Detect which cell encompasses the target text, then output its [x, y] center coordinate. 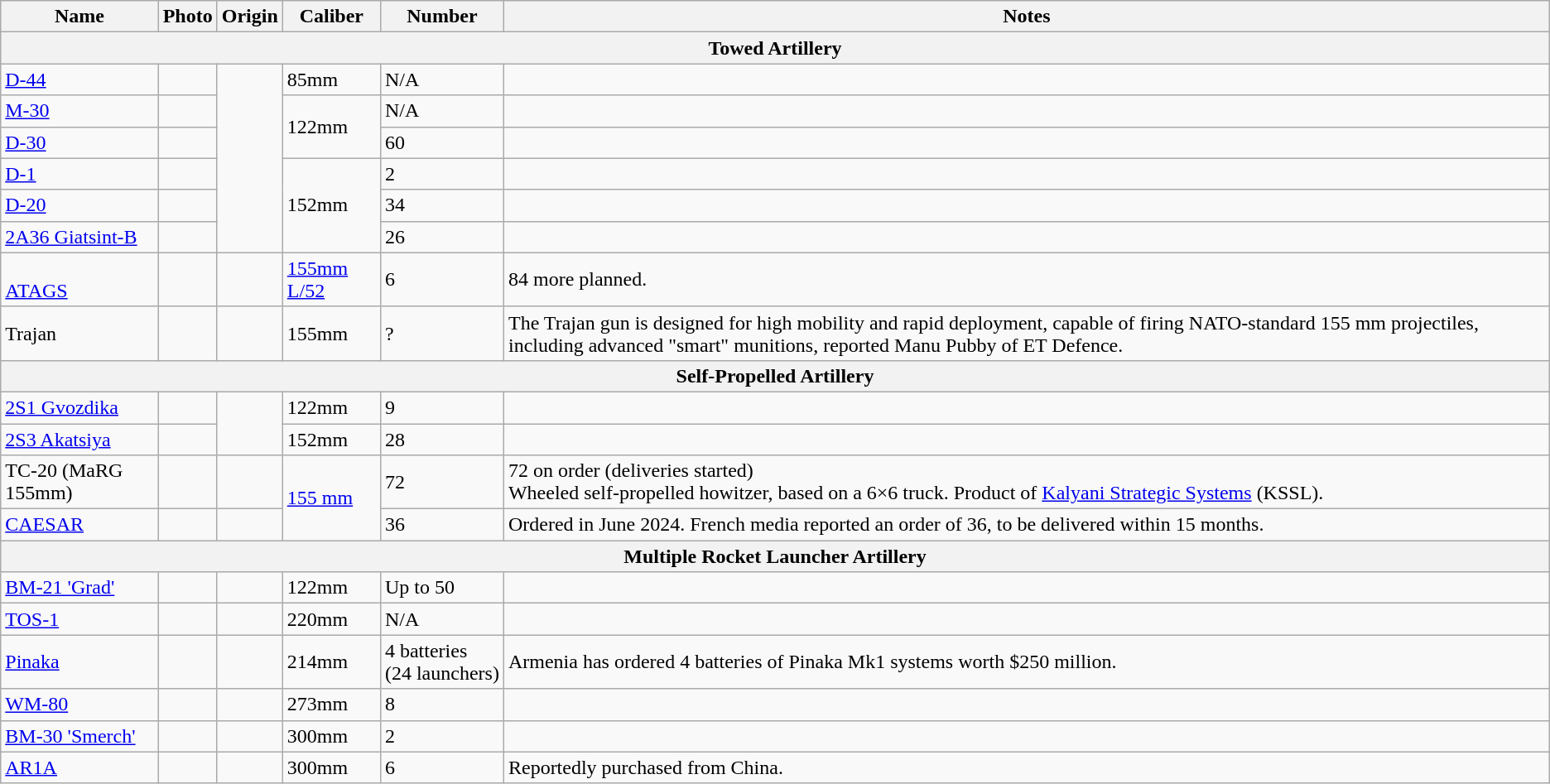
Pinaka [79, 662]
Multiple Rocket Launcher Artillery [775, 556]
Caliber [331, 17]
Self-Propelled Artillery [775, 376]
Photo [187, 17]
4 batteries(24 launchers) [442, 662]
72 on order (deliveries started)Wheeled self-propelled howitzer, based on a 6×6 truck. Product of Kalyani Strategic Systems (KSSL). [1027, 482]
155mm L/52 [331, 280]
36 [442, 525]
214mm [331, 662]
WM-80 [79, 705]
9 [442, 407]
85mm [331, 79]
? [442, 333]
72 [442, 482]
Origin [250, 17]
273mm [331, 705]
34 [442, 205]
D-20 [79, 205]
Reportedly purchased from China. [1027, 767]
Notes [1027, 17]
Ordered in June 2024. French media reported an order of 36, to be delivered within 15 months. [1027, 525]
220mm [331, 619]
TOS-1 [79, 619]
2A36 Giatsint-B [79, 237]
ATAGS [79, 280]
CAESAR [79, 525]
155 mm [331, 498]
Name [79, 17]
Up to 50 [442, 588]
D-1 [79, 174]
28 [442, 440]
26 [442, 237]
Number [442, 17]
D-30 [79, 142]
BM-30 'Smerch' [79, 736]
84 more planned. [1027, 280]
BM-21 'Grad' [79, 588]
8 [442, 705]
TC-20 (MaRG 155mm) [79, 482]
60 [442, 142]
Trajan [79, 333]
Towed Artillery [775, 48]
2S1 Gvozdika [79, 407]
M-30 [79, 111]
D-44 [79, 79]
2S3 Akatsiya [79, 440]
AR1A [79, 767]
155mm [331, 333]
Armenia has ordered 4 batteries of Pinaka Mk1 systems worth $250 million. [1027, 662]
